Pinpoint the cell where the given text exists, returning its [x, y] midpoint coordinate. 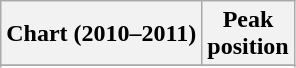
Chart (2010–2011) [102, 34]
Peakposition [248, 34]
